Return the (x, y) coordinate for the center point of the cell that contains the specified text.  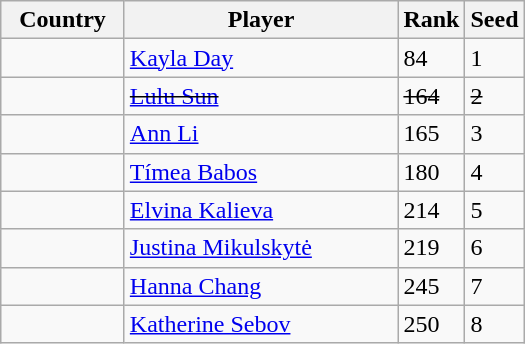
Rank (432, 20)
Kayla Day (261, 58)
5 (494, 210)
2 (494, 96)
3 (494, 134)
180 (432, 172)
Country (63, 20)
7 (494, 286)
214 (432, 210)
Player (261, 20)
165 (432, 134)
Lulu Sun (261, 96)
Tímea Babos (261, 172)
84 (432, 58)
Elvina Kalieva (261, 210)
6 (494, 248)
4 (494, 172)
Justina Mikulskytė (261, 248)
1 (494, 58)
Katherine Sebov (261, 324)
219 (432, 248)
Seed (494, 20)
245 (432, 286)
164 (432, 96)
250 (432, 324)
Hanna Chang (261, 286)
Ann Li (261, 134)
8 (494, 324)
